Search for the cell housing the specified text and yield its (x, y) center coordinate. 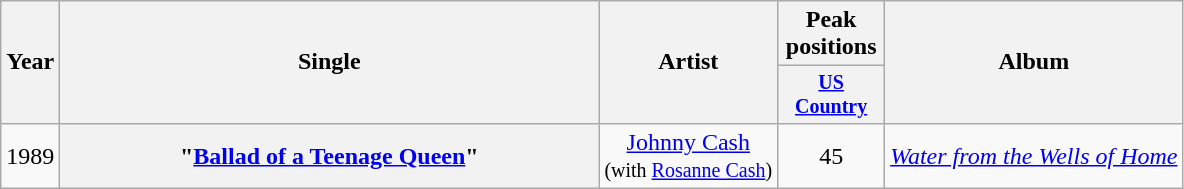
Album (1034, 62)
45 (832, 156)
"Ballad of a Teenage Queen" (330, 156)
Water from the Wells of Home (1034, 156)
US Country (832, 94)
Single (330, 62)
Year (30, 62)
Johnny Cash(with Rosanne Cash) (688, 156)
Artist (688, 62)
1989 (30, 156)
Peak positions (832, 34)
